Extract the (X, Y) coordinate from the center of the cell holding the provided text.  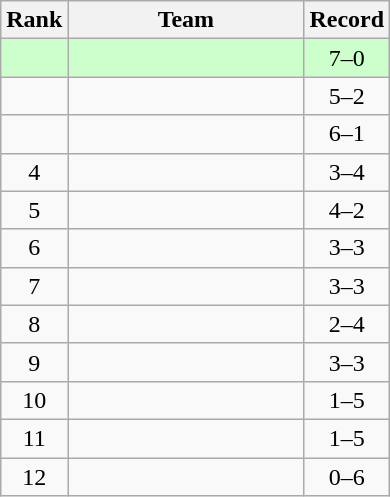
6 (34, 248)
Team (186, 20)
4 (34, 172)
Rank (34, 20)
5–2 (347, 96)
Record (347, 20)
0–6 (347, 477)
9 (34, 362)
8 (34, 324)
5 (34, 210)
12 (34, 477)
3–4 (347, 172)
2–4 (347, 324)
7 (34, 286)
6–1 (347, 134)
4–2 (347, 210)
10 (34, 400)
7–0 (347, 58)
11 (34, 438)
